Find where the given text appears and provide that cell's center as (X, Y) coordinate. 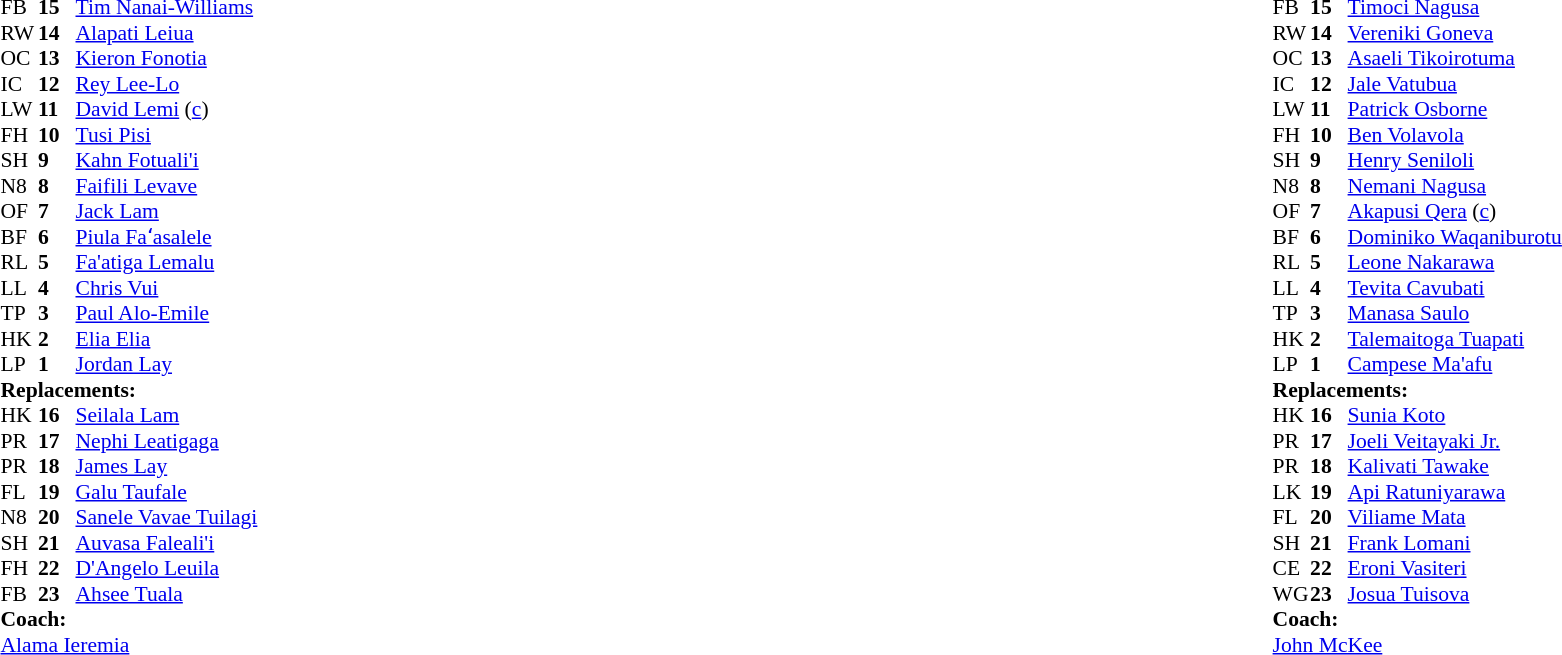
Chris Vui (167, 288)
Eroni Vasiteri (1455, 569)
Galu Taufale (167, 492)
Dominiko Waqaniburotu (1455, 237)
Leone Nakarawa (1455, 263)
Rey Lee-Lo (167, 84)
Joeli Veitayaki Jr. (1455, 441)
Kalivati Tawake (1455, 467)
Henry Seniloli (1455, 161)
Akapusi Qera (c) (1455, 211)
Kahn Fotuali'i (167, 161)
Api Ratuniyarawa (1455, 492)
James Lay (167, 467)
Nephi Leatigaga (167, 441)
Viliame Mata (1455, 517)
Campese Ma'afu (1455, 365)
Patrick Osborne (1455, 109)
David Lemi (c) (167, 109)
Jack Lam (167, 211)
Seilala Lam (167, 415)
Elia Elia (167, 339)
Tevita Cavubati (1455, 288)
Piula Faʻasalele (167, 237)
Sanele Vavae Tuilagi (167, 517)
Ben Volavola (1455, 135)
Alapati Leiua (167, 33)
Kieron Fonotia (167, 59)
Tusi Pisi (167, 135)
Manasa Saulo (1455, 313)
Fa'atiga Lemalu (167, 263)
Nemani Nagusa (1455, 186)
FB (19, 594)
CE (1292, 569)
Paul Alo-Emile (167, 313)
Jordan Lay (167, 365)
Josua Tuisova (1455, 594)
D'Angelo Leuila (167, 569)
WG (1292, 594)
Vereniki Goneva (1455, 33)
Frank Lomani (1455, 543)
Faifili Levave (167, 186)
Ahsee Tuala (167, 594)
LK (1292, 492)
Jale Vatubua (1455, 84)
Asaeli Tikoirotuma (1455, 59)
Talemaitoga Tuapati (1455, 339)
Auvasa Faleali'i (167, 543)
Sunia Koto (1455, 415)
